Scan for the cell matching the given text and deliver its (X, Y) coordinate at center. 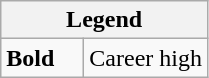
Bold (42, 58)
Career high (146, 58)
Legend (104, 20)
